Return (X, Y) of the center of cell containing provided text 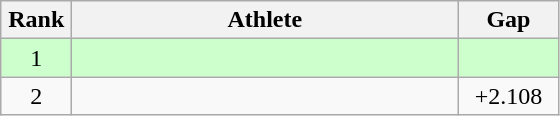
Athlete (265, 20)
1 (36, 58)
+2.108 (508, 96)
2 (36, 96)
Rank (36, 20)
Gap (508, 20)
